Locate the cell with the specified text and output its [X, Y] center coordinate. 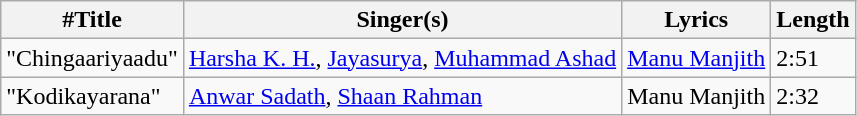
2:32 [813, 96]
"Chingaariyaadu" [92, 58]
2:51 [813, 58]
Singer(s) [402, 20]
Harsha K. H., Jayasurya, Muhammad Ashad [402, 58]
"Kodikayarana" [92, 96]
#Title [92, 20]
Lyrics [696, 20]
Anwar Sadath, Shaan Rahman [402, 96]
Length [813, 20]
